Provide the (x, y) coordinate of the cell's center where the given text is located.  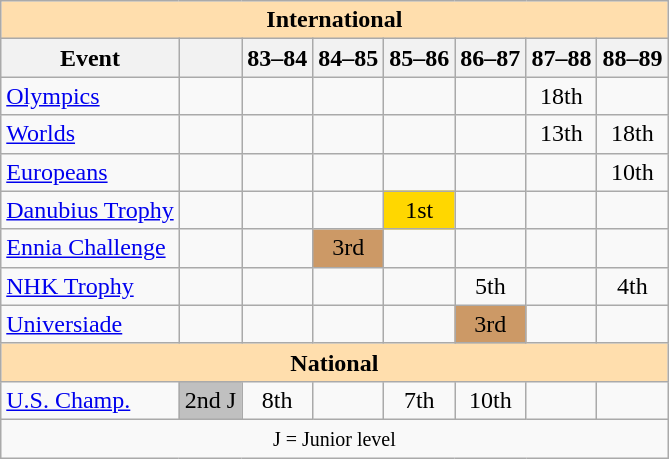
5th (490, 286)
Event (90, 58)
Danubius Trophy (90, 210)
8th (278, 400)
Universiade (90, 324)
88–89 (632, 58)
84–85 (348, 58)
International (334, 20)
National (334, 362)
U.S. Champ. (90, 400)
Ennia Challenge (90, 248)
Olympics (90, 96)
86–87 (490, 58)
7th (420, 400)
J = Junior level (334, 438)
1st (420, 210)
Europeans (90, 172)
Worlds (90, 134)
13th (562, 134)
2nd J (210, 400)
4th (632, 286)
NHK Trophy (90, 286)
87–88 (562, 58)
83–84 (278, 58)
85–86 (420, 58)
